For the text-containing cell, return its midpoint in (x, y) coordinate format. 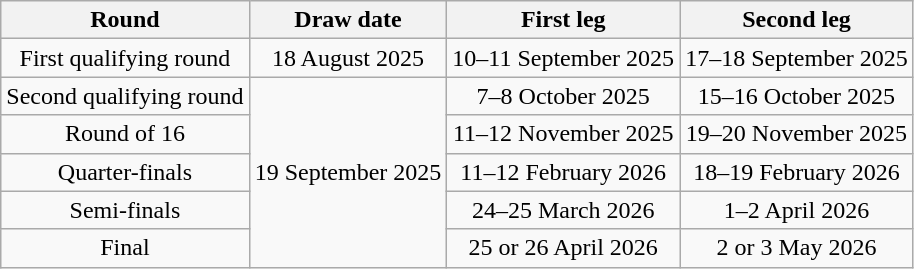
2 or 3 May 2026 (797, 248)
Second leg (797, 20)
19–20 November 2025 (797, 134)
24–25 March 2026 (564, 210)
Semi-finals (125, 210)
11–12 February 2026 (564, 172)
First leg (564, 20)
Draw date (348, 20)
11–12 November 2025 (564, 134)
Quarter-finals (125, 172)
17–18 September 2025 (797, 58)
Round (125, 20)
18–19 February 2026 (797, 172)
18 August 2025 (348, 58)
Second qualifying round (125, 96)
Round of 16 (125, 134)
7–8 October 2025 (564, 96)
1–2 April 2026 (797, 210)
15–16 October 2025 (797, 96)
Final (125, 248)
19 September 2025 (348, 172)
25 or 26 April 2026 (564, 248)
First qualifying round (125, 58)
10–11 September 2025 (564, 58)
